Search for the cell housing the specified text and yield its [x, y] center coordinate. 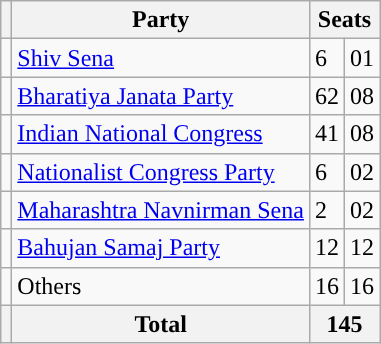
2 [326, 210]
Party [161, 20]
Indian National Congress [161, 134]
41 [326, 134]
Total [161, 324]
145 [344, 324]
Nationalist Congress Party [161, 172]
Shiv Sena [161, 58]
Bahujan Samaj Party [161, 248]
Bharatiya Janata Party [161, 96]
Others [161, 286]
Seats [344, 20]
62 [326, 96]
01 [362, 58]
Maharashtra Navnirman Sena [161, 210]
